Capture the cell that displays the provided text and extract its (x, y) central coordinate. 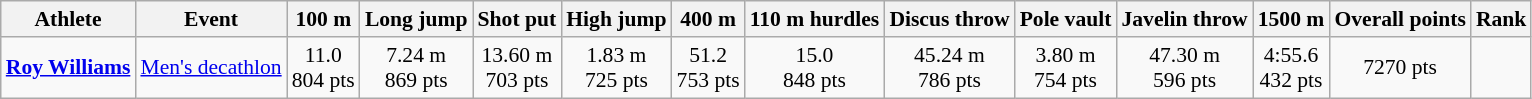
1.83 m725 pts (616, 68)
Men's decathlon (210, 68)
7270 pts (1400, 68)
7.24 m869 pts (416, 68)
45.24 m786 pts (949, 68)
47.30 m596 pts (1184, 68)
Rank (1502, 19)
13.60 m703 pts (518, 68)
15.0848 pts (815, 68)
Event (210, 19)
4:55.6432 pts (1292, 68)
Long jump (416, 19)
100 m (324, 19)
Javelin throw (1184, 19)
Pole vault (1066, 19)
11.0804 pts (324, 68)
High jump (616, 19)
400 m (708, 19)
Discus throw (949, 19)
1500 m (1292, 19)
Roy Williams (68, 68)
110 m hurdles (815, 19)
51.2753 pts (708, 68)
Shot put (518, 19)
Overall points (1400, 19)
Athlete (68, 19)
3.80 m754 pts (1066, 68)
